Find where the given text appears and provide that cell's center as [x, y] coordinate. 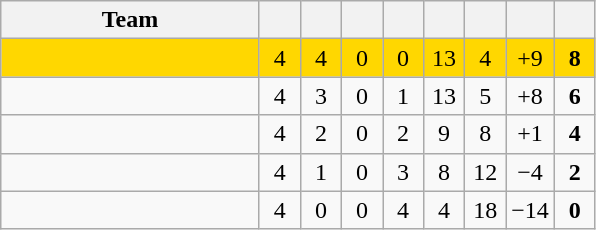
+9 [530, 58]
6 [574, 96]
18 [486, 210]
+8 [530, 96]
−4 [530, 172]
+1 [530, 134]
−14 [530, 210]
5 [486, 96]
Team [130, 20]
9 [444, 134]
12 [486, 172]
